Identify which cell holds the provided text, then report its [x, y] central coordinate. 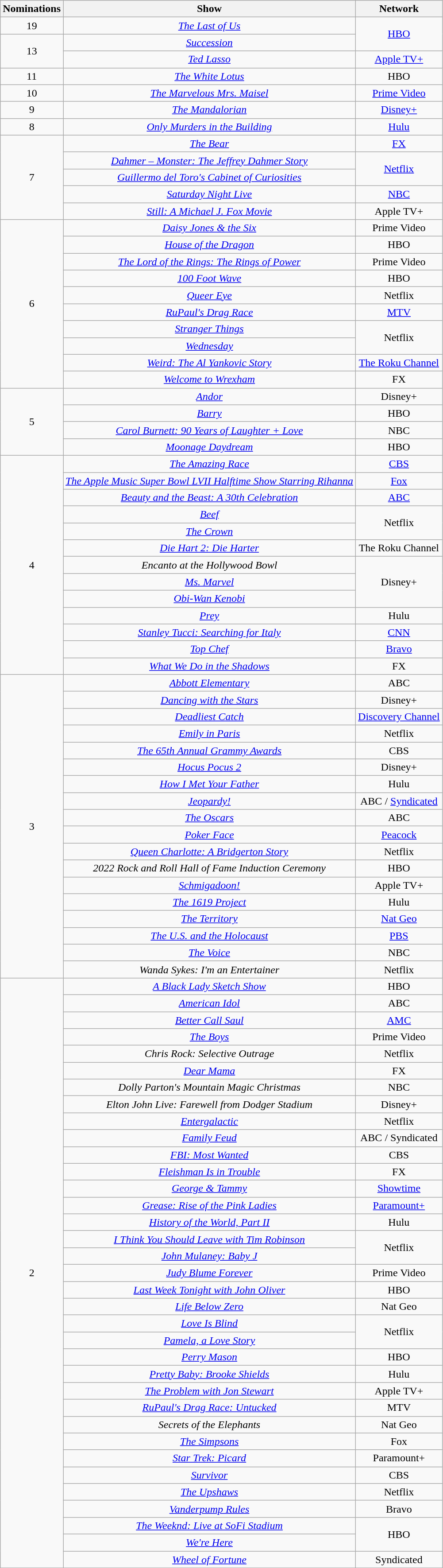
Chris Rock: Selective Outrage [209, 1054]
100 Foot Wave [209, 279]
Wednesday [209, 346]
The Crown [209, 531]
I Think You Should Leave with Tim Robinson [209, 1239]
RuPaul's Drag Race: Untucked [209, 1408]
The Oscars [209, 818]
2 [32, 1273]
19 [32, 26]
Only Murders in the Building [209, 127]
8 [32, 127]
Dear Mama [209, 1071]
Star Trek: Picard [209, 1458]
11 [32, 76]
The Weeknd: Live at SoFi Stadium [209, 1525]
Schmigadoon! [209, 885]
Poker Face [209, 835]
Dancing with the Stars [209, 700]
4 [32, 565]
Peacock [399, 835]
Stanley Tucci: Searching for Italy [209, 632]
Guillermo del Toro's Cabinet of Curiosities [209, 177]
Andor [209, 396]
The U.S. and the Holocaust [209, 936]
Wanda Sykes: I'm an Entertainer [209, 969]
13 [32, 51]
The Marvelous Mrs. Maisel [209, 93]
Network [399, 9]
Prey [209, 616]
The Boys [209, 1037]
The Problem with Jon Stewart [209, 1391]
Fleishman Is in Trouble [209, 1172]
The Apple Music Super Bowl LVII Halftime Show Starring Rihanna [209, 480]
Daisy Jones & the Six [209, 228]
PBS [399, 936]
The 1619 Project [209, 902]
Still: A Michael J. Fox Movie [209, 211]
Show [209, 9]
2022 Rock and Roll Hall of Fame Induction Ceremony [209, 868]
The White Lotus [209, 76]
Discovery Channel [399, 716]
Perry Mason [209, 1357]
Grease: Rise of the Pink Ladies [209, 1205]
Abbott Elementary [209, 683]
Syndicated [399, 1559]
Survivor [209, 1475]
RuPaul's Drag Race [209, 312]
Dahmer – Monster: The Jeffrey Dahmer Story [209, 160]
Wheel of Fortune [209, 1559]
Last Week Tonight with John Oliver [209, 1290]
Deadliest Catch [209, 716]
Obi-Wan Kenobi [209, 599]
3 [32, 826]
The Bear [209, 143]
A Black Lady Sketch Show [209, 986]
Ms. Marvel [209, 582]
John Mulaney: Baby J [209, 1256]
Beef [209, 515]
How I Met Your Father [209, 784]
Family Feud [209, 1138]
6 [32, 304]
The Amazing Race [209, 464]
The 65th Annual Grammy Awards [209, 751]
9 [32, 110]
The Last of Us [209, 26]
Barry [209, 413]
Jeopardy! [209, 801]
7 [32, 177]
Emily in Paris [209, 733]
AMC [399, 1020]
We're Here [209, 1542]
The Simpsons [209, 1441]
American Idol [209, 1003]
Queen Charlotte: A Bridgerton Story [209, 852]
Judy Blume Forever [209, 1273]
Beauty and the Beast: A 30th Celebration [209, 498]
The Territory [209, 919]
Die Hart 2: Die Harter [209, 548]
10 [32, 93]
CNN [399, 632]
Love Is Blind [209, 1324]
Better Call Saul [209, 1020]
Queer Eye [209, 295]
Carol Burnett: 90 Years of Laughter + Love [209, 430]
Vanderpump Rules [209, 1509]
Pretty Baby: Brooke Shields [209, 1374]
FBI: Most Wanted [209, 1155]
Nominations [32, 9]
Secrets of the Elephants [209, 1425]
House of the Dragon [209, 245]
Top Chef [209, 649]
Hocus Pocus 2 [209, 767]
Succession [209, 43]
Elton John Live: Farewell from Dodger Stadium [209, 1104]
George & Tammy [209, 1189]
Life Below Zero [209, 1307]
Saturday Night Live [209, 194]
Dolly Parton's Mountain Magic Christmas [209, 1088]
Pamela, a Love Story [209, 1340]
Welcome to Wrexham [209, 379]
Stranger Things [209, 329]
Showtime [399, 1189]
Entergalactic [209, 1121]
Weird: The Al Yankovic Story [209, 363]
Ted Lasso [209, 59]
The Mandalorian [209, 110]
History of the World, Part II [209, 1222]
The Voice [209, 952]
Encanto at the Hollywood Bowl [209, 565]
Moonage Daydream [209, 447]
5 [32, 422]
The Upshaws [209, 1492]
The Lord of the Rings: The Rings of Power [209, 262]
What We Do in the Shadows [209, 666]
